Detect which cell encompasses the target text, then output its (X, Y) center coordinate. 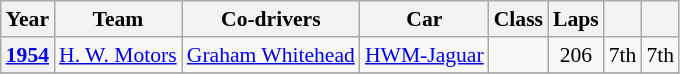
H. W. Motors (118, 55)
Laps (576, 19)
Car (424, 19)
Class (518, 19)
HWM-Jaguar (424, 55)
Co-drivers (271, 19)
Year (28, 19)
206 (576, 55)
Graham Whitehead (271, 55)
1954 (28, 55)
Team (118, 19)
